From the cell containing the given text, extract its center point as [X, Y] coordinate. 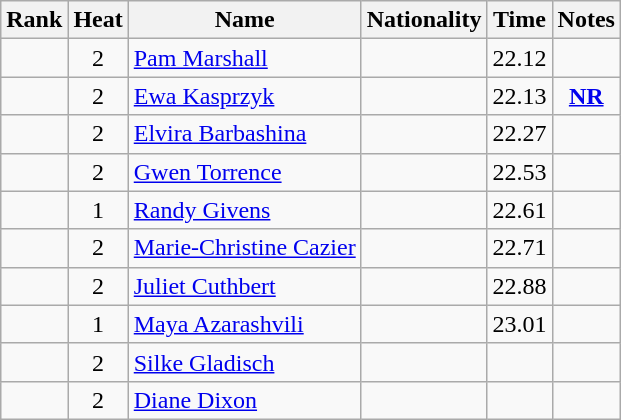
Heat [98, 20]
Silke Gladisch [244, 362]
Diane Dixon [244, 400]
22.61 [520, 210]
22.71 [520, 248]
Maya Azarashvili [244, 324]
Time [520, 20]
Nationality [424, 20]
Pam Marshall [244, 58]
23.01 [520, 324]
22.13 [520, 96]
NR [586, 96]
Ewa Kasprzyk [244, 96]
22.88 [520, 286]
Gwen Torrence [244, 172]
Juliet Cuthbert [244, 286]
Marie-Christine Cazier [244, 248]
Randy Givens [244, 210]
22.27 [520, 134]
Notes [586, 20]
Elvira Barbashina [244, 134]
Rank [34, 20]
22.53 [520, 172]
Name [244, 20]
22.12 [520, 58]
